For the text-containing cell, return its midpoint in [x, y] coordinate format. 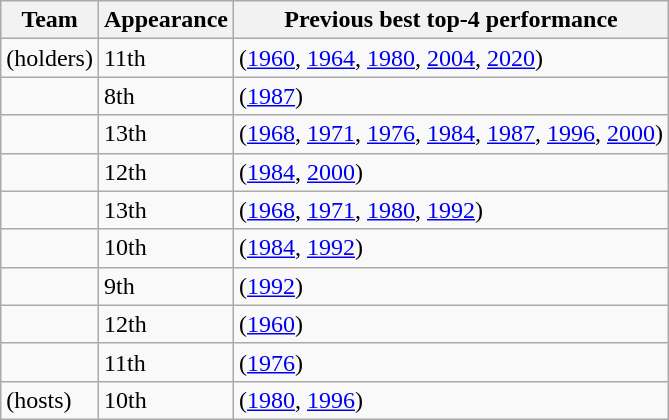
(1984, 1992) [452, 248]
(1984, 2000) [452, 172]
(1992) [452, 286]
(1960) [452, 324]
(1968, 1971, 1976, 1984, 1987, 1996, 2000) [452, 134]
9th [166, 286]
Previous best top-4 performance [452, 20]
(hosts) [50, 400]
(holders) [50, 58]
(1968, 1971, 1980, 1992) [452, 210]
(1976) [452, 362]
(1987) [452, 96]
(1960, 1964, 1980, 2004, 2020) [452, 58]
(1980, 1996) [452, 400]
Appearance [166, 20]
Team [50, 20]
8th [166, 96]
